Locate the cell with the specified text and output its [x, y] center coordinate. 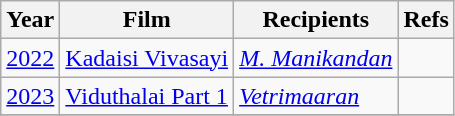
2023 [30, 96]
2022 [30, 58]
Refs [426, 20]
Kadaisi Vivasayi [147, 58]
Vetrimaaran [316, 96]
Film [147, 20]
Recipients [316, 20]
Year [30, 20]
M. Manikandan [316, 58]
Viduthalai Part 1 [147, 96]
